Identify which cell holds the provided text, then report its (X, Y) central coordinate. 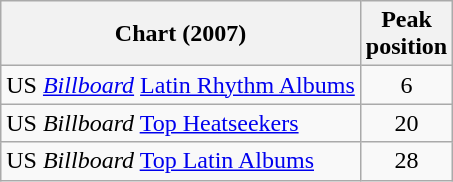
Chart (2007) (181, 34)
Peakposition (406, 34)
US Billboard Latin Rhythm Albums (181, 85)
US Billboard Top Heatseekers (181, 123)
US Billboard Top Latin Albums (181, 161)
28 (406, 161)
20 (406, 123)
6 (406, 85)
